Output the (X, Y) coordinate of the center of the cell containing the given text.  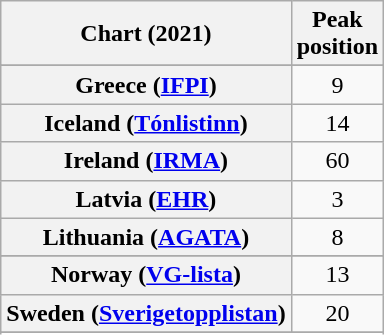
Greece (IFPI) (146, 85)
20 (337, 313)
13 (337, 275)
Ireland (IRMA) (146, 161)
3 (337, 199)
8 (337, 237)
Lithuania (AGATA) (146, 237)
14 (337, 123)
Chart (2021) (146, 34)
Norway (VG-lista) (146, 275)
Latvia (EHR) (146, 199)
Iceland (Tónlistinn) (146, 123)
Peakposition (337, 34)
9 (337, 85)
Sweden (Sverigetopplistan) (146, 313)
60 (337, 161)
